Determine the (X, Y) coordinate at the center of the cell enclosing the given text.  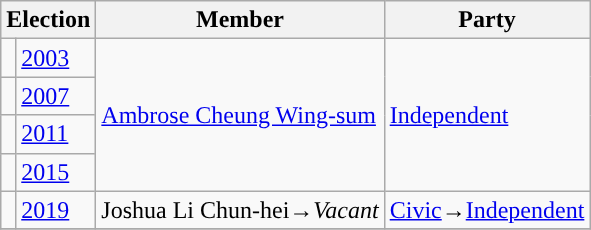
Ambrose Cheung Wing-sum (240, 115)
2011 (56, 134)
Party (487, 20)
Member (240, 20)
2015 (56, 172)
Joshua Li Chun-hei→Vacant (240, 210)
2003 (56, 58)
2007 (56, 96)
Civic→Independent (487, 210)
2019 (56, 210)
Election (48, 20)
Independent (487, 115)
